Identify which cell holds the provided text, then report its (X, Y) central coordinate. 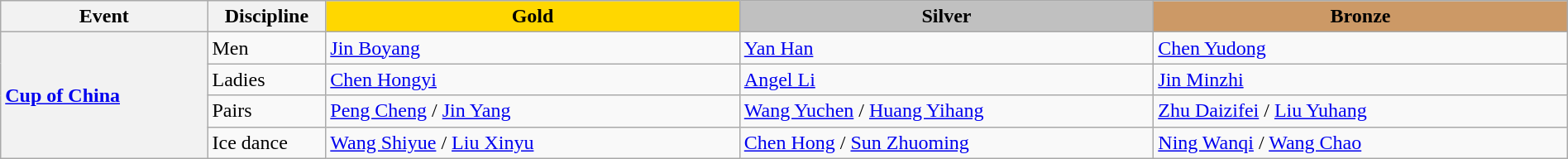
Chen Yudong (1360, 48)
Wang Yuchen / Huang Yihang (946, 111)
Ladies (266, 79)
Bronze (1360, 17)
Ice dance (266, 142)
Zhu Daizifei / Liu Yuhang (1360, 111)
Event (104, 17)
Men (266, 48)
Peng Cheng / Jin Yang (533, 111)
Cup of China (104, 95)
Discipline (266, 17)
Angel Li (946, 79)
Silver (946, 17)
Yan Han (946, 48)
Gold (533, 17)
Chen Hong / Sun Zhuoming (946, 142)
Jin Minzhi (1360, 79)
Pairs (266, 111)
Jin Boyang (533, 48)
Ning Wanqi / Wang Chao (1360, 142)
Wang Shiyue / Liu Xinyu (533, 142)
Chen Hongyi (533, 79)
